Return [x, y] of the center of cell containing provided text 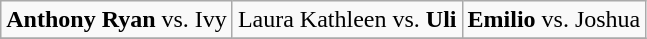
Emilio vs. Joshua [554, 20]
Laura Kathleen vs. Uli [347, 20]
Anthony Ryan vs. Ivy [117, 20]
